Detect which cell encompasses the target text, then output its [x, y] center coordinate. 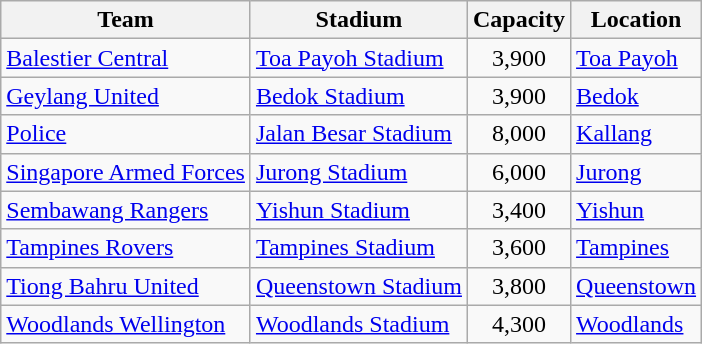
Balestier Central [126, 58]
3,400 [518, 210]
Capacity [518, 20]
Stadium [358, 20]
Woodlands Stadium [358, 324]
Jalan Besar Stadium [358, 134]
Woodlands Wellington [126, 324]
Police [126, 134]
Kallang [636, 134]
Geylang United [126, 96]
Team [126, 20]
Tampines [636, 248]
Tampines Stadium [358, 248]
Bedok Stadium [358, 96]
Tampines Rovers [126, 248]
6,000 [518, 172]
Tiong Bahru United [126, 286]
3,600 [518, 248]
Jurong [636, 172]
8,000 [518, 134]
Yishun Stadium [358, 210]
Toa Payoh Stadium [358, 58]
4,300 [518, 324]
Sembawang Rangers [126, 210]
Location [636, 20]
Queenstown Stadium [358, 286]
Toa Payoh [636, 58]
Woodlands [636, 324]
Jurong Stadium [358, 172]
Singapore Armed Forces [126, 172]
Yishun [636, 210]
3,800 [518, 286]
Queenstown [636, 286]
Bedok [636, 96]
